Identify which cell holds the provided text, then report its (x, y) central coordinate. 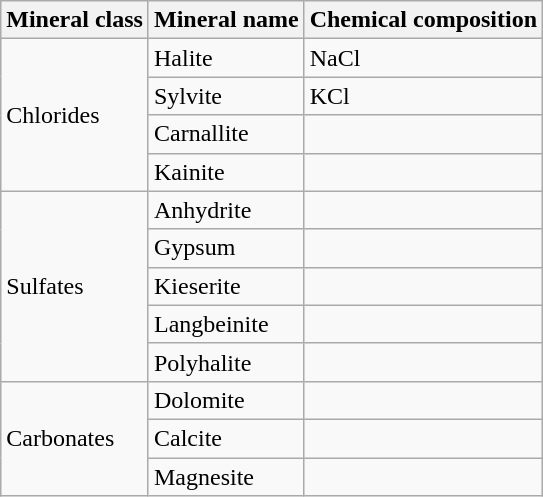
Chlorides (75, 115)
KCl (423, 96)
Carbonates (75, 438)
NaCl (423, 58)
Mineral class (75, 20)
Kieserite (226, 286)
Carnallite (226, 134)
Sulfates (75, 286)
Halite (226, 58)
Polyhalite (226, 362)
Kainite (226, 172)
Langbeinite (226, 324)
Gypsum (226, 248)
Magnesite (226, 477)
Sylvite (226, 96)
Chemical composition (423, 20)
Dolomite (226, 400)
Anhydrite (226, 210)
Calcite (226, 438)
Mineral name (226, 20)
